Provide the (x, y) coordinate of the cell's center where the given text is located.  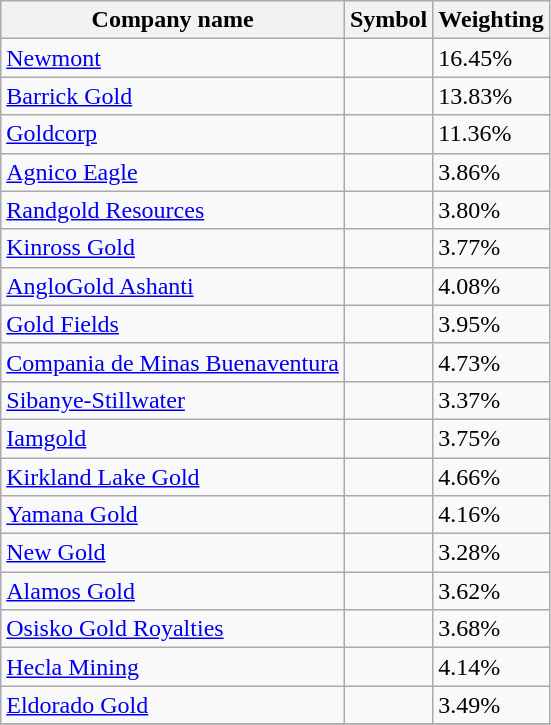
4.14% (491, 667)
Alamos Gold (173, 591)
Barrick Gold (173, 96)
3.80% (491, 210)
4.16% (491, 515)
Iamgold (173, 438)
Symbol (388, 20)
AngloGold Ashanti (173, 286)
3.86% (491, 172)
New Gold (173, 553)
Yamana Gold (173, 515)
Osisko Gold Royalties (173, 629)
Kinross Gold (173, 248)
Hecla Mining (173, 667)
Company name (173, 20)
11.36% (491, 134)
Weighting (491, 20)
Goldcorp (173, 134)
3.37% (491, 400)
4.73% (491, 362)
3.28% (491, 553)
Randgold Resources (173, 210)
Newmont (173, 58)
Kirkland Lake Gold (173, 477)
16.45% (491, 58)
Gold Fields (173, 324)
3.62% (491, 591)
Eldorado Gold (173, 705)
3.95% (491, 324)
Agnico Eagle (173, 172)
3.49% (491, 705)
3.77% (491, 248)
4.66% (491, 477)
Compania de Minas Buenaventura (173, 362)
3.68% (491, 629)
4.08% (491, 286)
3.75% (491, 438)
Sibanye-Stillwater (173, 400)
13.83% (491, 96)
